Provide the [x, y] coordinate of the cell's center where the given text is located.  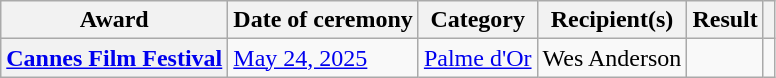
Date of ceremony [324, 20]
Recipient(s) [612, 20]
Category [478, 20]
May 24, 2025 [324, 58]
Award [114, 20]
Wes Anderson [612, 58]
Palme d'Or [478, 58]
Result [725, 20]
Cannes Film Festival [114, 58]
